Scan for the cell matching the given text and deliver its [X, Y] coordinate at center. 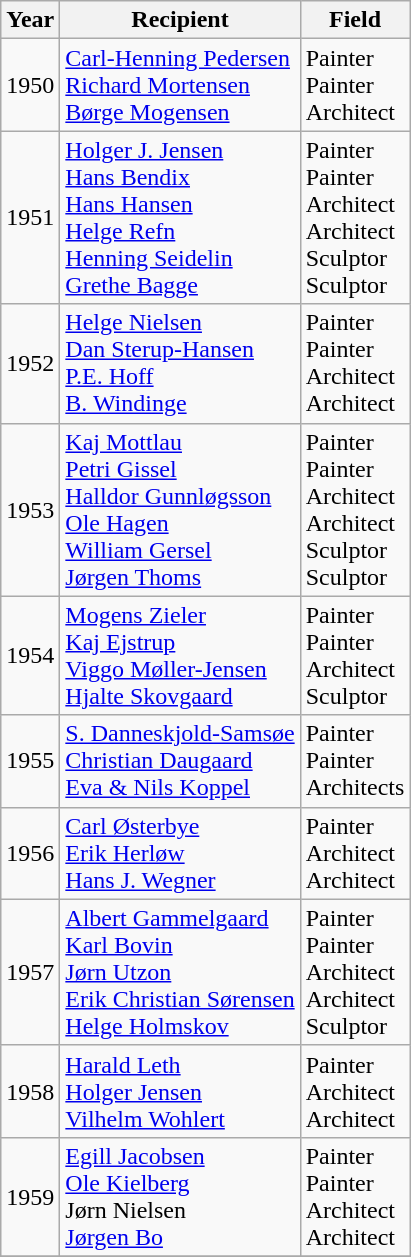
1955 [30, 761]
Recipient [180, 20]
1956 [30, 853]
Carl Østerbye Erik Herløw Hans J. Wegner [180, 853]
S. Danneskjold-Samsøe Christian Daugaard Eva & Nils Koppel [180, 761]
Harald Leth Holger JensenVilhelm Wohlert [180, 1091]
1959 [30, 1196]
PainterPainterArchitects [355, 761]
Mogens Zieler Kaj Ejstrup Viggo Møller-Jensen Hjalte Skovgaard [180, 656]
Carl-Henning Pedersen Richard Mortensen Børge Mogensen [180, 85]
PainterPainterArchitectSculptor [355, 656]
Egill Jacobsen Ole KielbergJørn Nielsen Jørgen Bo [180, 1196]
Field [355, 20]
PainterPainterArchitectArchitectSculptor [355, 972]
Helge Nielsen Dan Sterup-HansenP.E. HoffB. Windinge [180, 364]
1957 [30, 972]
PainterPainterArchitect [355, 85]
1950 [30, 85]
1953 [30, 510]
1951 [30, 218]
1954 [30, 656]
Kaj Mottlau Petri Gissel Halldor Gunnløgsson Ole Hagen William Gersel Jørgen Thoms [180, 510]
Holger J. JensenHans BendixHans HansenHelge RefnHenning SeidelinGrethe Bagge [180, 218]
Albert Gammelgaard Karl Bovin Jørn Utzon Erik Christian Sørensen Helge Holmskov [180, 972]
1958 [30, 1091]
1952 [30, 364]
Year [30, 20]
